Return [X, Y] of the center of cell containing provided text 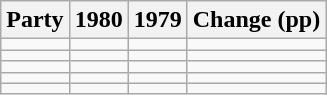
Change (pp) [256, 20]
1979 [158, 20]
1980 [98, 20]
Party [35, 20]
